Capture the cell that displays the provided text and extract its (X, Y) central coordinate. 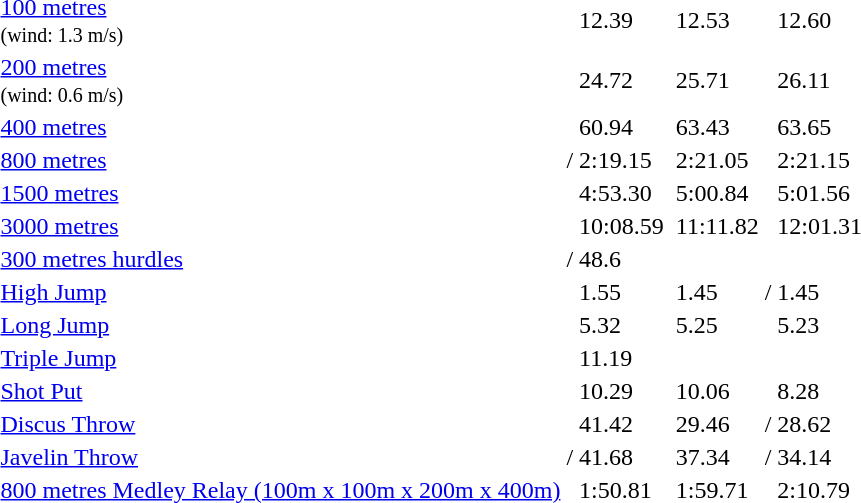
25.71 (717, 80)
5.25 (717, 325)
5:00.84 (717, 193)
29.46 (717, 424)
10.29 (622, 391)
2:19.15 (622, 160)
11.19 (622, 358)
10.06 (717, 391)
2:21.05 (717, 160)
24.72 (622, 80)
5.32 (622, 325)
37.34 (717, 457)
41.68 (622, 457)
48.6 (622, 259)
11:11.82 (717, 226)
41.42 (622, 424)
1.55 (622, 292)
4:53.30 (622, 193)
60.94 (622, 127)
1.45 (717, 292)
10:08.59 (622, 226)
63.43 (717, 127)
